Pinpoint the cell where the given text exists, returning its [X, Y] midpoint coordinate. 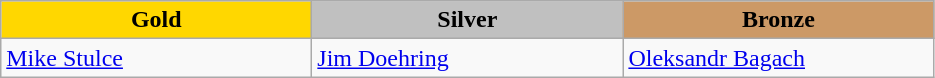
Jim Doehring [468, 58]
Silver [468, 20]
Oleksandr Bagach [778, 58]
Bronze [778, 20]
Mike Stulce [156, 58]
Gold [156, 20]
